From the cell containing the given text, extract its center point as [x, y] coordinate. 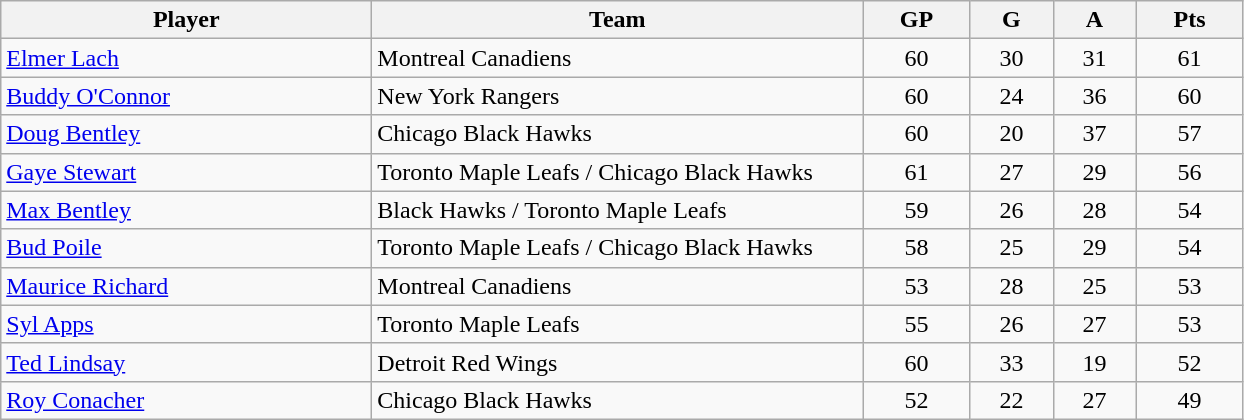
58 [916, 248]
Bud Poile [186, 248]
Syl Apps [186, 324]
36 [1094, 96]
33 [1012, 362]
19 [1094, 362]
30 [1012, 58]
GP [916, 20]
Detroit Red Wings [618, 362]
55 [916, 324]
A [1094, 20]
57 [1190, 134]
59 [916, 210]
Pts [1190, 20]
Team [618, 20]
20 [1012, 134]
Doug Bentley [186, 134]
New York Rangers [618, 96]
24 [1012, 96]
Player [186, 20]
Roy Conacher [186, 400]
37 [1094, 134]
Gaye Stewart [186, 172]
22 [1012, 400]
Max Bentley [186, 210]
Elmer Lach [186, 58]
Toronto Maple Leafs [618, 324]
Black Hawks / Toronto Maple Leafs [618, 210]
Buddy O'Connor [186, 96]
31 [1094, 58]
G [1012, 20]
49 [1190, 400]
Maurice Richard [186, 286]
Ted Lindsay [186, 362]
56 [1190, 172]
